Pinpoint the cell where the given text exists, returning its [X, Y] midpoint coordinate. 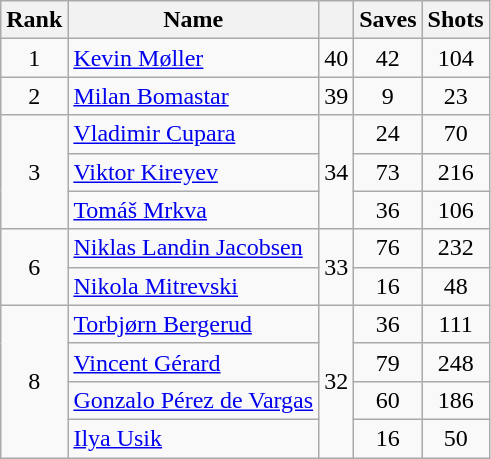
76 [388, 248]
Milan Bomastar [194, 96]
9 [388, 96]
79 [388, 362]
39 [336, 96]
248 [456, 362]
8 [34, 381]
Niklas Landin Jacobsen [194, 248]
24 [388, 134]
40 [336, 58]
23 [456, 96]
Rank [34, 20]
Tomáš Mrkva [194, 210]
104 [456, 58]
2 [34, 96]
Vladimir Cupara [194, 134]
106 [456, 210]
34 [336, 172]
1 [34, 58]
50 [456, 438]
Vincent Gérard [194, 362]
33 [336, 267]
60 [388, 400]
216 [456, 172]
42 [388, 58]
Name [194, 20]
Torbjørn Bergerud [194, 324]
70 [456, 134]
Ilya Usik [194, 438]
Kevin Møller [194, 58]
Nikola Mitrevski [194, 286]
186 [456, 400]
232 [456, 248]
6 [34, 267]
Gonzalo Pérez de Vargas [194, 400]
3 [34, 172]
Shots [456, 20]
48 [456, 286]
111 [456, 324]
32 [336, 381]
73 [388, 172]
Saves [388, 20]
Viktor Kireyev [194, 172]
